Pinpoint the cell where the given text exists, returning its [X, Y] midpoint coordinate. 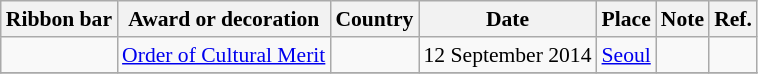
Date [507, 19]
Country [374, 19]
Note [682, 19]
Ref. [733, 19]
Seoul [626, 55]
Ribbon bar [59, 19]
Order of Cultural Merit [224, 55]
Place [626, 19]
Award or decoration [224, 19]
12 September 2014 [507, 55]
